Locate the cell with the specified text and output its [x, y] center coordinate. 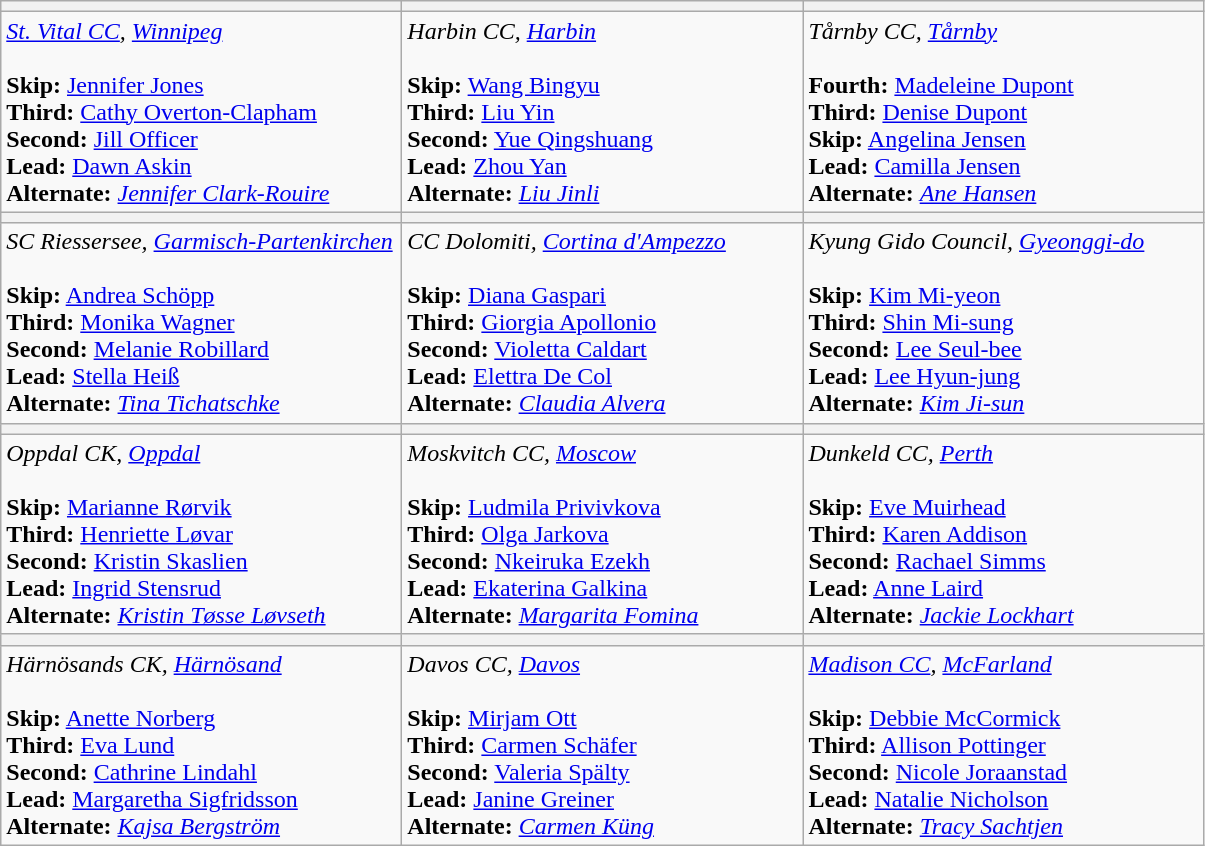
Davos CC, DavosSkip: Mirjam Ott Third: Carmen Schäfer Second: Valeria Spälty Lead: Janine Greiner Alternate: Carmen Küng [602, 745]
Kyung Gido Council, Gyeonggi-do Skip: Kim Mi-yeon Third: Shin Mi-sung Second: Lee Seul-bee Lead: Lee Hyun-jung Alternate: Kim Ji-sun [1004, 323]
Dunkeld CC, Perth Skip: Eve Muirhead Third: Karen Addison Second: Rachael Simms Lead: Anne Laird Alternate: Jackie Lockhart [1004, 534]
Härnösands CK, Härnösand Skip: Anette Norberg Third: Eva Lund Second: Cathrine Lindahl Lead: Margaretha Sigfridsson Alternate: Kajsa Bergström [202, 745]
St. Vital CC, Winnipeg Skip: Jennifer Jones Third: Cathy Overton-Clapham Second: Jill Officer Lead: Dawn Askin Alternate: Jennifer Clark-Rouire [202, 112]
CC Dolomiti, Cortina d'Ampezzo Skip: Diana Gaspari Third: Giorgia Apollonio Second: Violetta Caldart Lead: Elettra De Col Alternate: Claudia Alvera [602, 323]
Harbin CC, Harbin Skip: Wang Bingyu Third: Liu Yin Second: Yue Qingshuang Lead: Zhou Yan Alternate: Liu Jinli [602, 112]
Moskvitch CC, Moscow Skip: Ludmila Privivkova Third: Olga Jarkova Second: Nkeiruka Ezekh Lead: Ekaterina Galkina Alternate: Margarita Fomina [602, 534]
Oppdal CK, Oppdal Skip: Marianne Rørvik Third: Henriette Løvar Second: Kristin Skaslien Lead: Ingrid Stensrud Alternate: Kristin Tøsse Løvseth [202, 534]
Tårnby CC, Tårnby Fourth: Madeleine Dupont Third: Denise Dupont Skip: Angelina Jensen Lead: Camilla Jensen Alternate: Ane Hansen [1004, 112]
Madison CC, McFarland Skip: Debbie McCormick Third: Allison Pottinger Second: Nicole Joraanstad Lead: Natalie Nicholson Alternate: Tracy Sachtjen [1004, 745]
